Scan for the cell matching the given text and deliver its (x, y) coordinate at center. 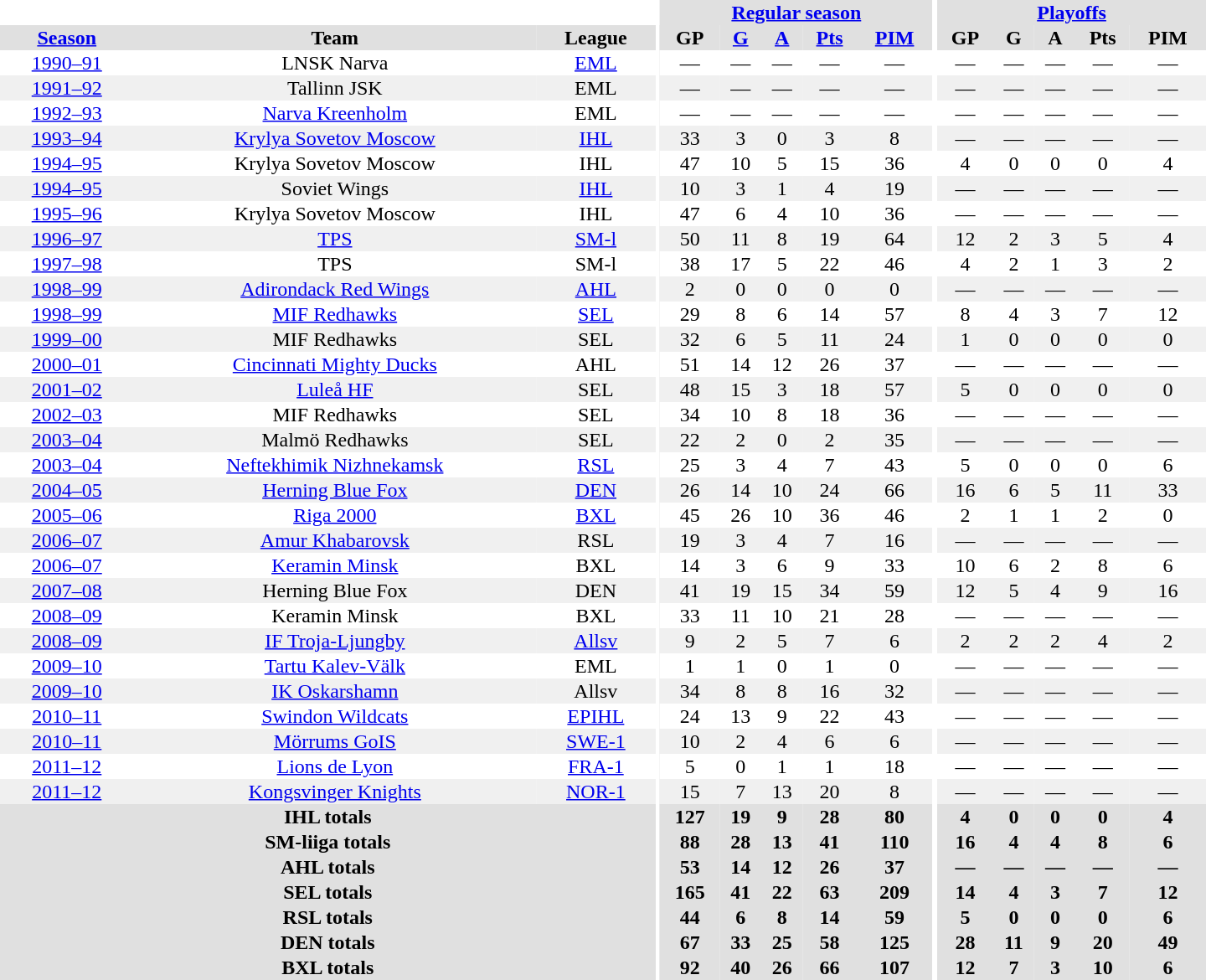
Regular season (796, 13)
DEN totals (328, 942)
Malmö Redhawks (335, 440)
IK Oskarshamn (335, 691)
1992–93 (67, 113)
1990–91 (67, 63)
1999–00 (67, 339)
49 (1167, 942)
1991–92 (67, 88)
50 (690, 239)
SEL totals (328, 892)
Lions de Lyon (335, 766)
Playoffs (1072, 13)
44 (690, 917)
67 (690, 942)
Tallinn JSK (335, 88)
64 (894, 239)
EPIHL (595, 716)
88 (690, 842)
2004–05 (67, 490)
2005–06 (67, 515)
2001–02 (67, 389)
IF Troja-Ljungby (335, 641)
Luleå HF (335, 389)
110 (894, 842)
SM-liiga totals (328, 842)
RSL totals (328, 917)
AHL totals (328, 867)
165 (690, 892)
125 (894, 942)
1996–97 (67, 239)
1993–94 (67, 138)
63 (829, 892)
Swindon Wildcats (335, 716)
IHL totals (328, 817)
1997–98 (67, 264)
NOR-1 (595, 792)
35 (894, 440)
127 (690, 817)
2007–08 (67, 591)
58 (829, 942)
Amur Khabarovsk (335, 540)
45 (690, 515)
BXL totals (328, 967)
92 (690, 967)
80 (894, 817)
Tartu Kalev-Välk (335, 666)
38 (690, 264)
League (595, 38)
Riga 2000 (335, 515)
209 (894, 892)
21 (829, 616)
Neftekhimik Nizhnekamsk (335, 465)
SWE-1 (595, 741)
1995–96 (67, 214)
2000–01 (67, 364)
Cincinnati Mighty Ducks (335, 364)
17 (740, 264)
Mörrums GoIS (335, 741)
Kongsvinger Knights (335, 792)
Season (67, 38)
Soviet Wings (335, 188)
29 (690, 314)
LNSK Narva (335, 63)
Narva Kreenholm (335, 113)
Team (335, 38)
FRA-1 (595, 766)
Adirondack Red Wings (335, 289)
107 (894, 967)
40 (740, 967)
51 (690, 364)
48 (690, 389)
53 (690, 867)
2002–03 (67, 415)
